Extract the [X, Y] coordinate from the center of the cell holding the provided text.  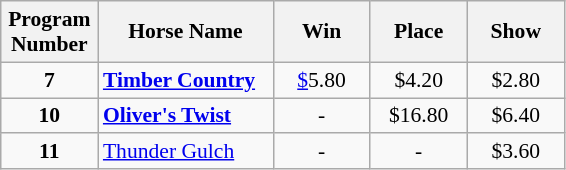
Thunder Gulch [186, 152]
Horse Name [186, 32]
7 [50, 80]
$4.20 [418, 80]
$16.80 [418, 116]
11 [50, 152]
Show [516, 32]
Oliver's Twist [186, 116]
Win [322, 32]
10 [50, 116]
$5.80 [322, 80]
Timber Country [186, 80]
$6.40 [516, 116]
$3.60 [516, 152]
Place [418, 32]
Program Number [50, 32]
$2.80 [516, 80]
